Extract the [X, Y] coordinate from the center of the cell holding the provided text.  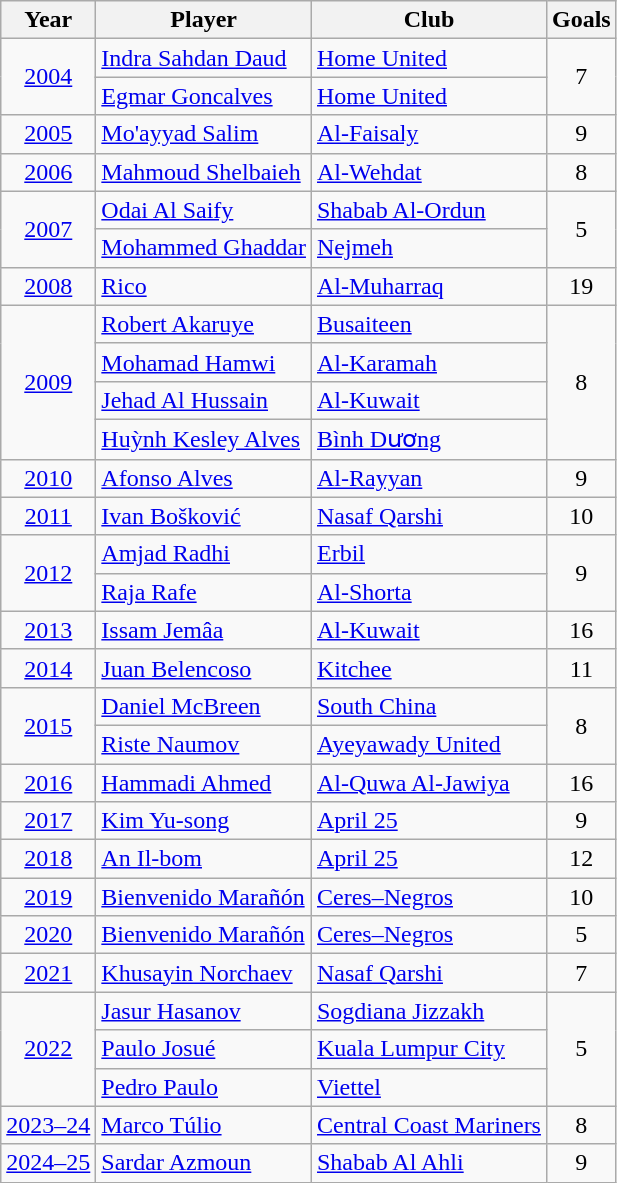
Al-Rayyan [428, 478]
Bình Dương [428, 439]
Marco Túlio [204, 1125]
2010 [48, 478]
2005 [48, 134]
2012 [48, 573]
2011 [48, 516]
Al-Quwa Al-Jawiya [428, 783]
2024–25 [48, 1163]
Al-Faisaly [428, 134]
Jasur Hasanov [204, 1011]
Huỳnh Kesley Alves [204, 439]
Club [428, 20]
19 [581, 286]
2020 [48, 935]
Al-Shorta [428, 592]
Issam Jemâa [204, 630]
Juan Belencoso [204, 668]
Ivan Bošković [204, 516]
2022 [48, 1049]
Mo'ayyad Salim [204, 134]
2019 [48, 897]
12 [581, 859]
11 [581, 668]
Indra Sahdan Daud [204, 58]
Jehad Al Hussain [204, 400]
2023–24 [48, 1125]
Afonso Alves [204, 478]
Rico [204, 286]
2006 [48, 172]
Al-Wehdat [428, 172]
Pedro Paulo [204, 1087]
Ayeyawady United [428, 744]
Shabab Al-Ordun [428, 210]
Amjad Radhi [204, 554]
Kim Yu-song [204, 821]
Mahmoud Shelbaieh [204, 172]
Odai Al Saify [204, 210]
Kitchee [428, 668]
Sogdiana Jizzakh [428, 1011]
Al-Muharraq [428, 286]
South China [428, 706]
Khusayin Norchaev [204, 973]
Al-Karamah [428, 362]
2007 [48, 229]
An Il-bom [204, 859]
Shabab Al Ahli [428, 1163]
Daniel McBreen [204, 706]
2016 [48, 783]
2015 [48, 725]
Sardar Azmoun [204, 1163]
Nejmeh [428, 248]
Egmar Goncalves [204, 96]
Erbil [428, 554]
Central Coast Mariners [428, 1125]
Kuala Lumpur City [428, 1049]
Raja Rafe [204, 592]
Mohamad Hamwi [204, 362]
Viettel [428, 1087]
2017 [48, 821]
2013 [48, 630]
Robert Akaruye [204, 324]
Goals [581, 20]
2018 [48, 859]
2009 [48, 382]
Year [48, 20]
2014 [48, 668]
2004 [48, 77]
Paulo Josué [204, 1049]
Mohammed Ghaddar [204, 248]
Hammadi Ahmed [204, 783]
Player [204, 20]
2008 [48, 286]
Busaiteen [428, 324]
Riste Naumov [204, 744]
2021 [48, 973]
